Provide the (x, y) coordinate of the cell's center where the given text is located.  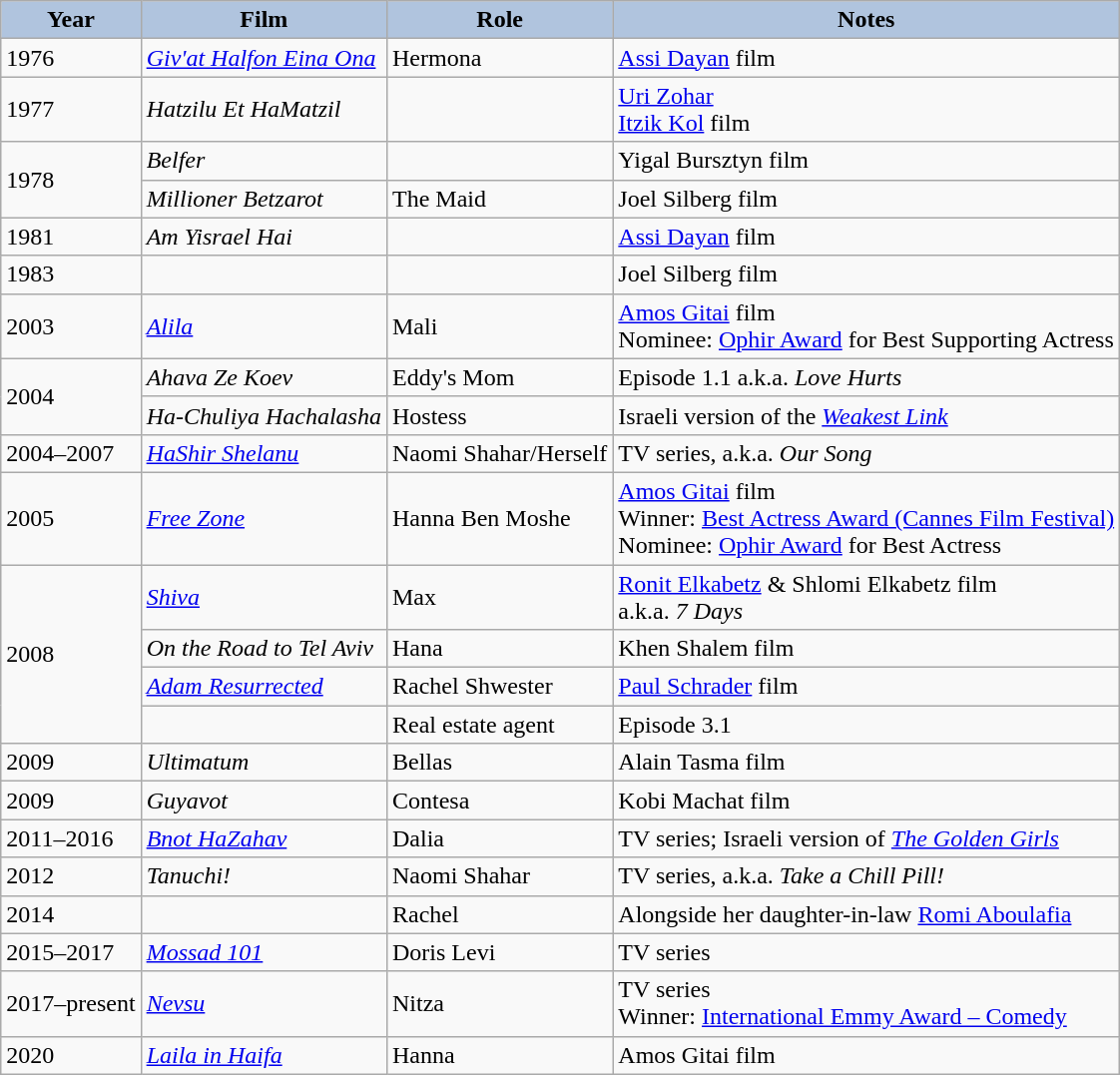
Ronit Elkabetz & Shlomi Elkabetz filma.k.a. 7 Days (866, 597)
TV series, a.k.a. Take a Chill Pill! (866, 876)
2008 (71, 655)
2004–2007 (71, 453)
2004 (71, 396)
Episode 1.1 a.k.a. Love Hurts (866, 377)
Alain Tasma film (866, 763)
Ahava Ze Koev (264, 377)
Millioner Betzarot (264, 199)
TV series; Israeli version of The Golden Girls (866, 838)
1983 (71, 274)
Bellas (499, 763)
Mossad 101 (264, 952)
2017–present (71, 1004)
Episode 3.1 (866, 725)
Adam Resurrected (264, 687)
Naomi Shahar/Herself (499, 453)
Guyavot (264, 801)
2011–2016 (71, 838)
Laila in Haifa (264, 1055)
Eddy's Mom (499, 377)
Rachel Shwester (499, 687)
Bnot HaZahav (264, 838)
Israeli version of the Weakest Link (866, 415)
Am Yisrael Hai (264, 237)
Uri ZoharItzik Kol film (866, 110)
2003 (71, 325)
TV series, a.k.a. Our Song (866, 453)
Real estate agent (499, 725)
Hermona (499, 58)
Doris Levi (499, 952)
Free Zone (264, 518)
Hanna Ben Moshe (499, 518)
Amos Gitai filmWinner: Best Actress Award (Cannes Film Festival)Nominee: Ophir Award for Best Actress (866, 518)
2014 (71, 914)
Year (71, 20)
Ultimatum (264, 763)
Amos Gitai film (866, 1055)
Hana (499, 649)
Alongside her daughter-in-law Romi Aboulafia (866, 914)
Film (264, 20)
Shiva (264, 597)
TV series (866, 952)
Hatzilu Et HaMatzil (264, 110)
1981 (71, 237)
1976 (71, 58)
2012 (71, 876)
Role (499, 20)
Kobi Machat film (866, 801)
Mali (499, 325)
2015–2017 (71, 952)
Nitza (499, 1004)
Alila (264, 325)
Giv'at Halfon Eina Ona (264, 58)
HaShir Shelanu (264, 453)
Naomi Shahar (499, 876)
Hanna (499, 1055)
Khen Shalem film (866, 649)
Belfer (264, 161)
Amos Gitai filmNominee: Ophir Award for Best Supporting Actress (866, 325)
The Maid (499, 199)
Yigal Bursztyn film (866, 161)
TV seriesWinner: International Emmy Award – Comedy (866, 1004)
Nevsu (264, 1004)
2020 (71, 1055)
Tanuchi! (264, 876)
1978 (71, 180)
On the Road to Tel Aviv (264, 649)
1977 (71, 110)
2005 (71, 518)
Dalia (499, 838)
Notes (866, 20)
Hostess (499, 415)
Max (499, 597)
Paul Schrader film (866, 687)
Ha-Chuliya Hachalasha (264, 415)
Contesa (499, 801)
Rachel (499, 914)
